Detect which cell encompasses the target text, then output its [x, y] center coordinate. 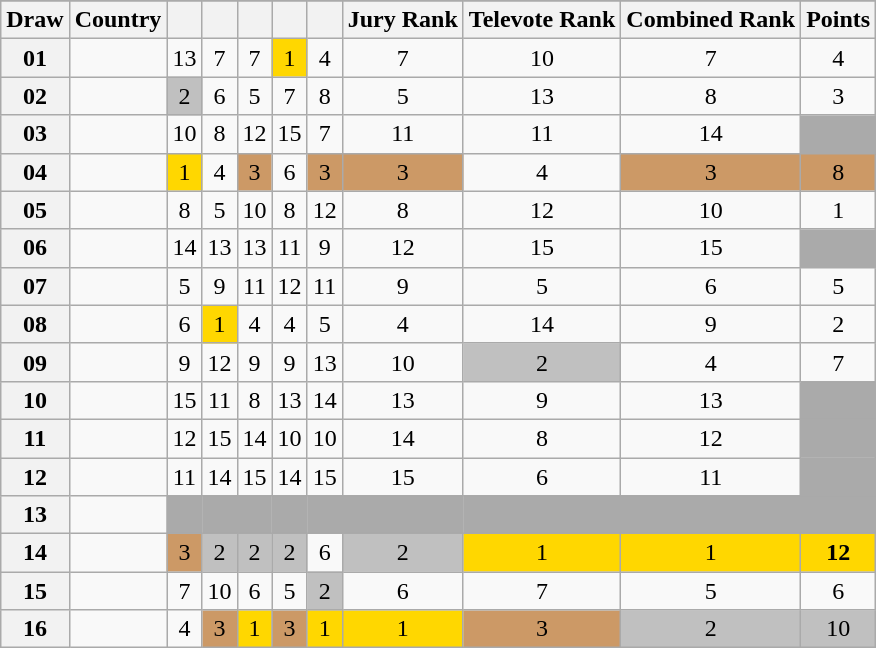
Draw [35, 20]
01 [35, 58]
Jury Rank [402, 20]
08 [35, 324]
Televote Rank [542, 20]
Points [838, 20]
Combined Rank [711, 20]
Country [118, 20]
04 [35, 172]
05 [35, 210]
02 [35, 96]
06 [35, 248]
07 [35, 286]
03 [35, 134]
09 [35, 362]
16 [35, 629]
